Locate the cell with the specified text and output its (X, Y) center coordinate. 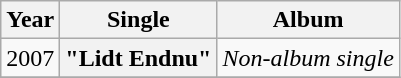
Non-album single (308, 58)
Album (308, 20)
Single (138, 20)
"Lidt Endnu" (138, 58)
2007 (30, 58)
Year (30, 20)
